Identify which cell holds the provided text, then report its (x, y) central coordinate. 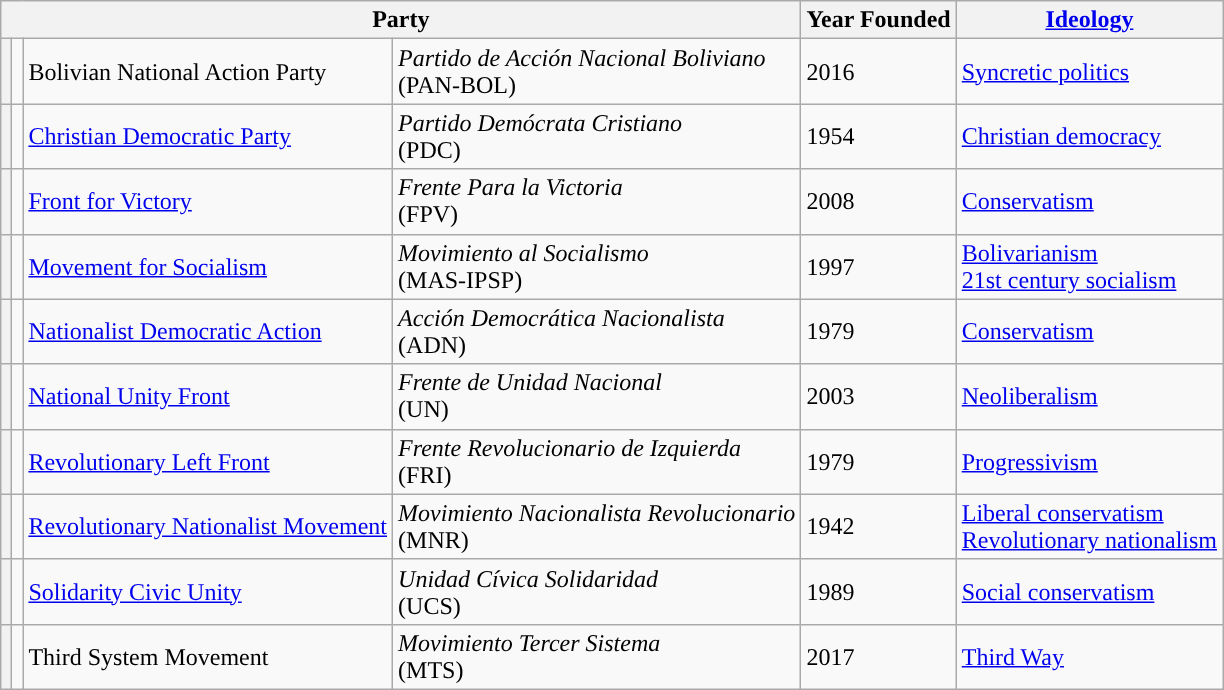
1997 (878, 266)
Partido Demócrata Cristiano(PDC) (597, 136)
Nationalist Democratic Action (208, 332)
Neoliberalism (1089, 396)
2003 (878, 396)
Ideology (1089, 20)
National Unity Front (208, 396)
Movimiento Tercer Sistema(MTS) (597, 656)
Christian democracy (1089, 136)
Year Founded (878, 20)
Movimiento Nacionalista Revolucionario(MNR) (597, 526)
Revolutionary Left Front (208, 462)
Third Way (1089, 656)
Liberal conservatismRevolutionary nationalism (1089, 526)
Movimiento al Socialismo(MAS-IPSP) (597, 266)
Frente Revolucionario de Izquierda(FRI) (597, 462)
Bolivian National Action Party (208, 72)
1954 (878, 136)
2008 (878, 202)
2017 (878, 656)
Bolivarianism21st century socialism (1089, 266)
Third System Movement (208, 656)
Movement for Socialism (208, 266)
Revolutionary Nationalist Movement (208, 526)
Social conservatism (1089, 592)
Front for Victory (208, 202)
Frente de Unidad Nacional(UN) (597, 396)
Party (401, 20)
Acción Democrática Nacionalista(ADN) (597, 332)
Syncretic politics (1089, 72)
Christian Democratic Party (208, 136)
2016 (878, 72)
1989 (878, 592)
Solidarity Civic Unity (208, 592)
Frente Para la Victoria(FPV) (597, 202)
Unidad Cívica Solidaridad(UCS) (597, 592)
Partido de Acción Nacional Boliviano(PAN-BOL) (597, 72)
1942 (878, 526)
Progressivism (1089, 462)
